Provide the (X, Y) coordinate of the cell's center where the given text is located.  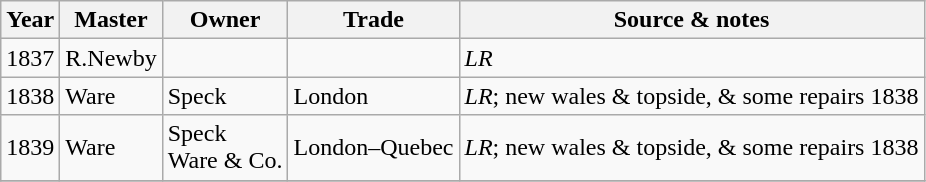
Source & notes (692, 20)
1837 (30, 58)
Owner (225, 20)
Speck (225, 96)
1838 (30, 96)
SpeckWare & Co. (225, 148)
Year (30, 20)
London (374, 96)
1839 (30, 148)
Master (111, 20)
Trade (374, 20)
LR (692, 58)
London–Quebec (374, 148)
R.Newby (111, 58)
